Scan for the cell matching the given text and deliver its [x, y] coordinate at center. 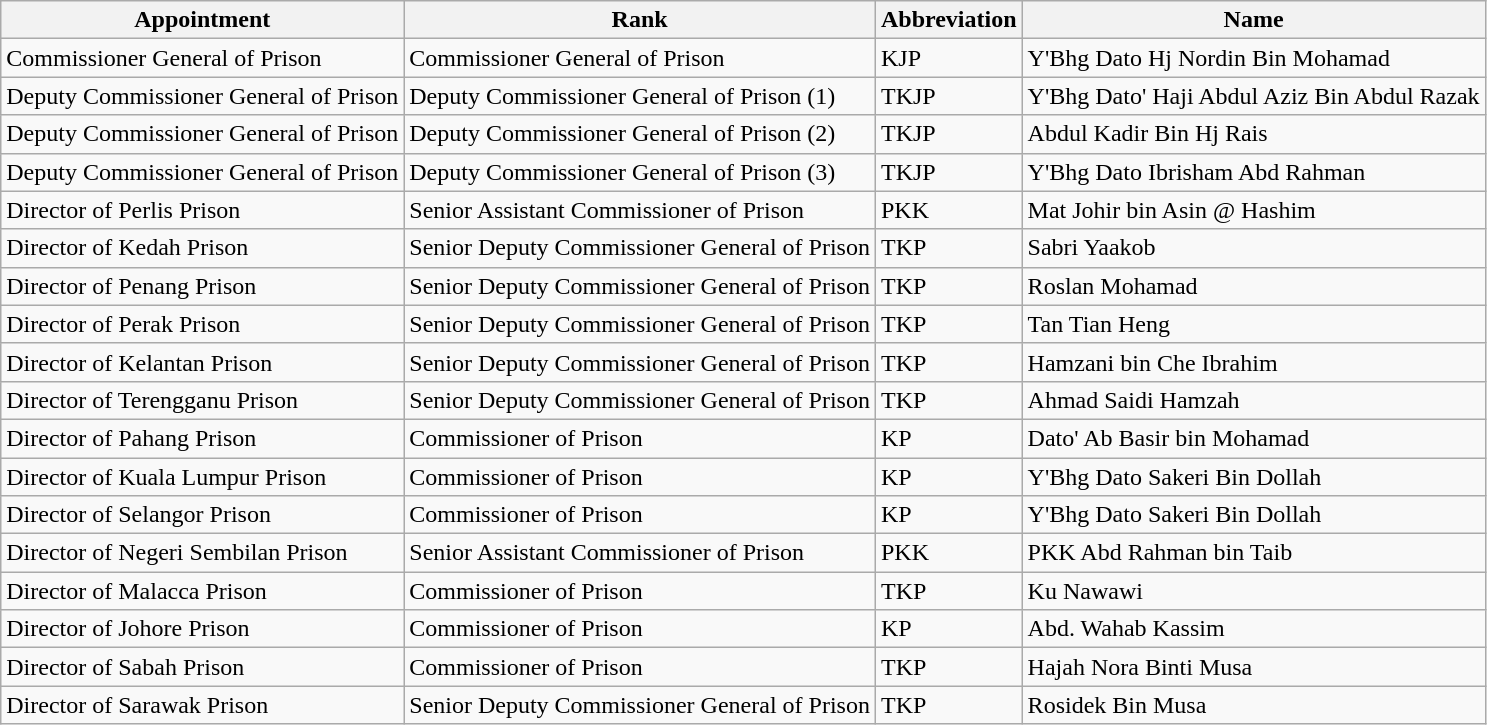
Dato' Ab Basir bin Mohamad [1254, 438]
Name [1254, 20]
Abbreviation [948, 20]
Deputy Commissioner General of Prison (1) [640, 96]
Hajah Nora Binti Musa [1254, 667]
Ku Nawawi [1254, 591]
Director of Kelantan Prison [202, 362]
Director of Sarawak Prison [202, 705]
Abdul Kadir Bin Hj Rais [1254, 134]
Director of Sabah Prison [202, 667]
Y'Bhg Dato Ibrisham Abd Rahman [1254, 172]
Director of Pahang Prison [202, 438]
Director of Penang Prison [202, 286]
Tan Tian Heng [1254, 324]
Director of Kedah Prison [202, 248]
Director of Johore Prison [202, 629]
Director of Perlis Prison [202, 210]
Deputy Commissioner General of Prison (2) [640, 134]
Director of Malacca Prison [202, 591]
KJP [948, 58]
Abd. Wahab Kassim [1254, 629]
Rank [640, 20]
Appointment [202, 20]
Deputy Commissioner General of Prison (3) [640, 172]
Hamzani bin Che Ibrahim [1254, 362]
Mat Johir bin Asin @ Hashim [1254, 210]
PKK Abd Rahman bin Taib [1254, 553]
Y'Bhg Dato' Haji Abdul Aziz Bin Abdul Razak [1254, 96]
Director of Selangor Prison [202, 515]
Sabri Yaakob [1254, 248]
Director of Negeri Sembilan Prison [202, 553]
Ahmad Saidi Hamzah [1254, 400]
Roslan Mohamad [1254, 286]
Director of Perak Prison [202, 324]
Director of Terengganu Prison [202, 400]
Y'Bhg Dato Hj Nordin Bin Mohamad [1254, 58]
Director of Kuala Lumpur Prison [202, 477]
Rosidek Bin Musa [1254, 705]
